Output the (X, Y) coordinate of the center of the cell containing the given text.  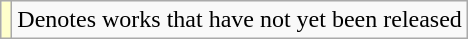
Denotes works that have not yet been released (240, 20)
